Search for the cell housing the specified text and yield its (X, Y) center coordinate. 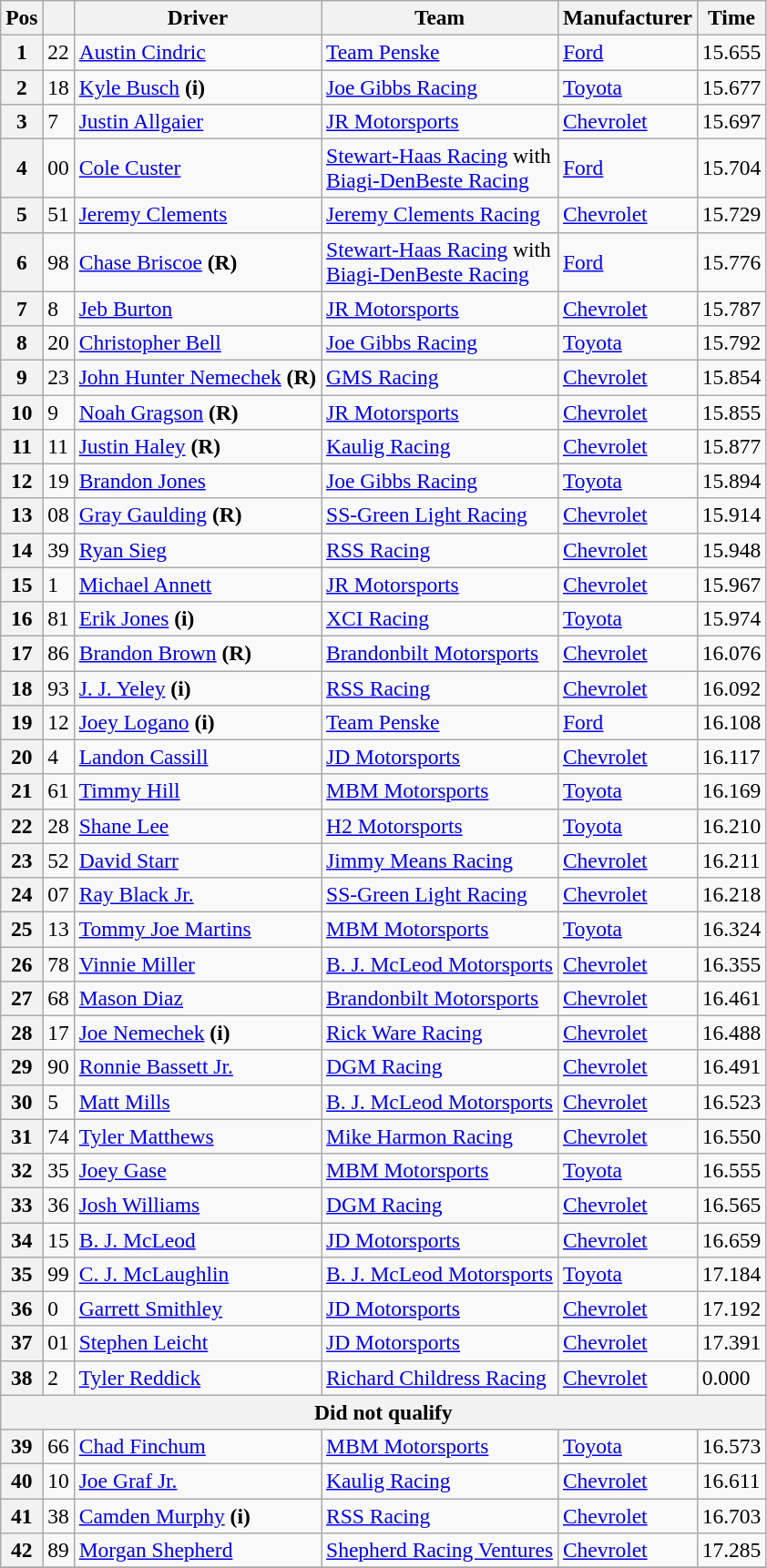
15.914 (731, 515)
07 (58, 894)
Jimmy Means Racing (440, 860)
Ronnie Bassett Jr. (197, 1067)
Cole Custer (197, 168)
Joey Gase (197, 1170)
16.488 (731, 1033)
16.117 (731, 757)
32 (22, 1170)
16.523 (731, 1102)
17.391 (731, 1343)
51 (58, 215)
Vinnie Miller (197, 963)
Timmy Hill (197, 791)
Tommy Joe Martins (197, 929)
B. J. McLeod (197, 1239)
81 (58, 618)
15.655 (731, 52)
16.211 (731, 860)
98 (58, 262)
16.573 (731, 1446)
15.877 (731, 446)
15.776 (731, 262)
Joey Logano (i) (197, 722)
Ray Black Jr. (197, 894)
21 (22, 791)
Mason Diaz (197, 998)
Erik Jones (i) (197, 618)
Gray Gaulding (R) (197, 515)
15.967 (731, 585)
16.659 (731, 1239)
Kyle Busch (i) (197, 87)
Justin Allgaier (197, 121)
15.948 (731, 550)
XCI Racing (440, 618)
15.704 (731, 168)
16.491 (731, 1067)
34 (22, 1239)
78 (58, 963)
74 (58, 1136)
Pos (22, 17)
Chad Finchum (197, 1446)
30 (22, 1102)
Morgan Shepherd (197, 1550)
Austin Cindric (197, 52)
15.894 (731, 481)
14 (22, 550)
29 (22, 1067)
17.184 (731, 1274)
16.550 (731, 1136)
00 (58, 168)
31 (22, 1136)
90 (58, 1067)
61 (58, 791)
27 (22, 998)
Camden Murphy (i) (197, 1515)
99 (58, 1274)
Did not qualify (383, 1412)
Garrett Smithley (197, 1308)
Justin Haley (R) (197, 446)
15.787 (731, 309)
37 (22, 1343)
15.697 (731, 121)
16.703 (731, 1515)
15.792 (731, 342)
41 (22, 1515)
68 (58, 998)
25 (22, 929)
0 (58, 1308)
17.285 (731, 1550)
H2 Motorsports (440, 826)
Ryan Sieg (197, 550)
16.611 (731, 1481)
16.210 (731, 826)
Jeremy Clements (197, 215)
Michael Annett (197, 585)
3 (22, 121)
Tyler Reddick (197, 1378)
15.974 (731, 618)
33 (22, 1205)
26 (22, 963)
Jeremy Clements Racing (440, 215)
16.169 (731, 791)
16.555 (731, 1170)
0.000 (731, 1378)
Tyler Matthews (197, 1136)
Landon Cassill (197, 757)
08 (58, 515)
16.565 (731, 1205)
01 (58, 1343)
16.092 (731, 687)
Richard Childress Racing (440, 1378)
Brandon Brown (R) (197, 653)
Brandon Jones (197, 481)
Time (731, 17)
John Hunter Nemechek (R) (197, 377)
6 (22, 262)
Mike Harmon Racing (440, 1136)
Shepherd Racing Ventures (440, 1550)
15.729 (731, 215)
Matt Mills (197, 1102)
C. J. McLaughlin (197, 1274)
Rick Ware Racing (440, 1033)
16.324 (731, 929)
16.461 (731, 998)
Shane Lee (197, 826)
Josh Williams (197, 1205)
J. J. Yeley (i) (197, 687)
15.677 (731, 87)
52 (58, 860)
86 (58, 653)
16.218 (731, 894)
15.854 (731, 377)
David Starr (197, 860)
Chase Briscoe (R) (197, 262)
Driver (197, 17)
Jeb Burton (197, 309)
66 (58, 1446)
16.076 (731, 653)
24 (22, 894)
Noah Gragson (R) (197, 412)
93 (58, 687)
89 (58, 1550)
Stephen Leicht (197, 1343)
16.355 (731, 963)
Joe Graf Jr. (197, 1481)
Manufacturer (627, 17)
GMS Racing (440, 377)
16.108 (731, 722)
17.192 (731, 1308)
Christopher Bell (197, 342)
Team (440, 17)
15.855 (731, 412)
42 (22, 1550)
Joe Nemechek (i) (197, 1033)
40 (22, 1481)
16 (22, 618)
